For the text-containing cell, return its midpoint in [X, Y] coordinate format. 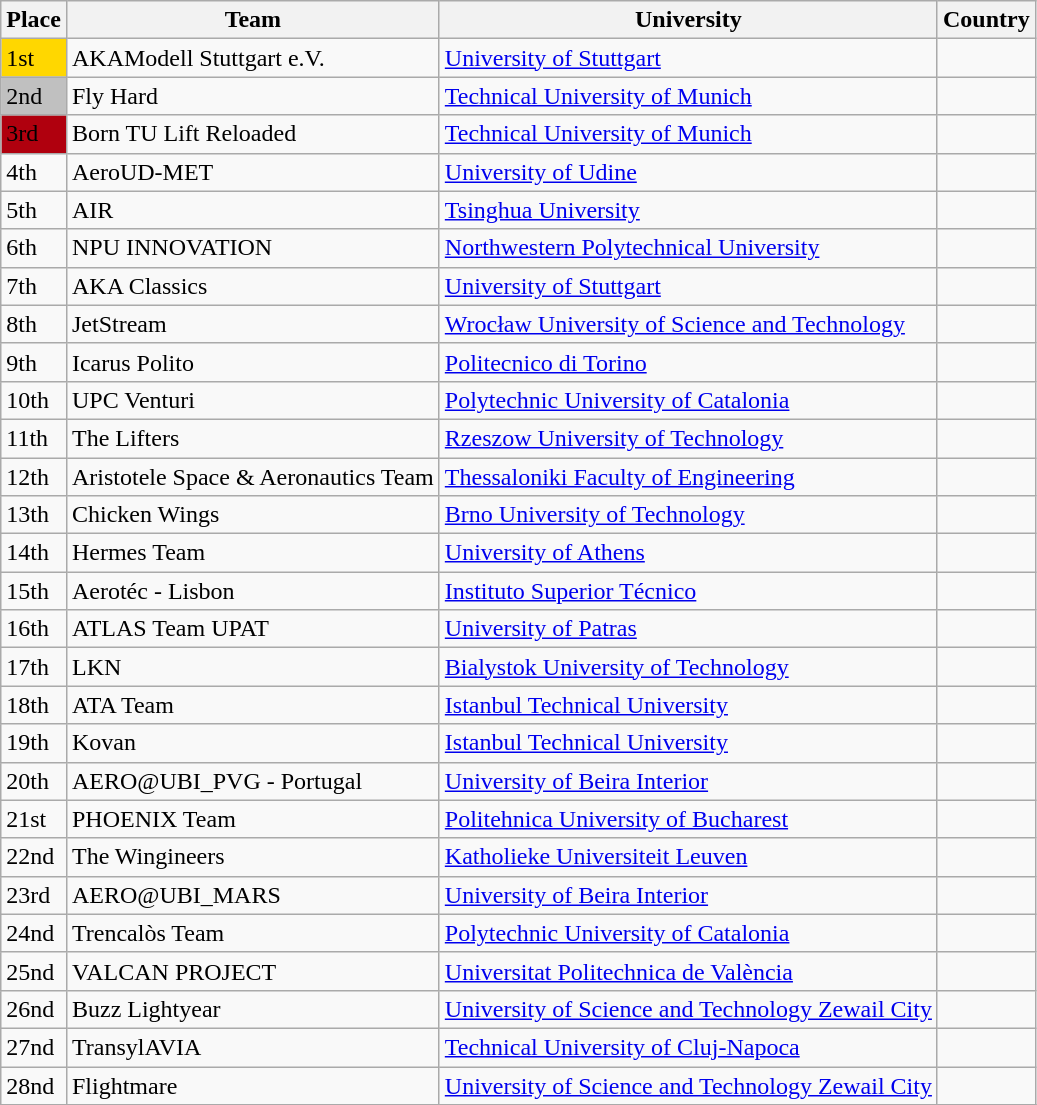
University of Patras [688, 629]
LKN [252, 667]
AERO@UBI_MARS [252, 895]
17th [34, 667]
Kovan [252, 743]
4th [34, 172]
Trencalòs Team [252, 933]
JetStream [252, 324]
Technical University of Cluj-Napoca [688, 1047]
Aerotéc - Lisbon [252, 591]
VALCAN PROJECT [252, 971]
12th [34, 477]
AKA Classics [252, 286]
7th [34, 286]
19th [34, 743]
ATLAS Team UPAT [252, 629]
NPU INNOVATION [252, 248]
Universitat Politechnica de València [688, 971]
Wrocław University of Science and Technology [688, 324]
Born TU Lift Reloaded [252, 134]
Fly Hard [252, 96]
ATA Team [252, 705]
1st [34, 58]
Place [34, 20]
Katholieke Universiteit Leuven [688, 857]
AERO@UBI_PVG - Portugal [252, 781]
Northwestern Polytechnical University [688, 248]
Team [252, 20]
University [688, 20]
Country [986, 20]
10th [34, 400]
Thessaloniki Faculty of Engineering [688, 477]
8th [34, 324]
15th [34, 591]
9th [34, 362]
11th [34, 438]
28nd [34, 1085]
24nd [34, 933]
Bialystok University of Technology [688, 667]
Buzz Lightyear [252, 1009]
University of Athens [688, 553]
14th [34, 553]
Chicken Wings [252, 515]
23rd [34, 895]
20th [34, 781]
2nd [34, 96]
16th [34, 629]
Brno University of Technology [688, 515]
Politehnica University of Bucharest [688, 819]
3rd [34, 134]
UPC Venturi [252, 400]
AKAModell Stuttgart e.V. [252, 58]
21st [34, 819]
AIR [252, 210]
AeroUD-MET [252, 172]
26nd [34, 1009]
Flightmare [252, 1085]
13th [34, 515]
University of Udine [688, 172]
22nd [34, 857]
Aristotele Space & Aeronautics Team [252, 477]
Tsinghua University [688, 210]
Instituto Superior Técnico [688, 591]
The Lifters [252, 438]
18th [34, 705]
27nd [34, 1047]
25nd [34, 971]
PHOENIX Team [252, 819]
Politecnico di Torino [688, 362]
TransylAVIA [252, 1047]
Hermes Team [252, 553]
The Wingineers [252, 857]
Icarus Polito [252, 362]
6th [34, 248]
Rzeszow University of Technology [688, 438]
5th [34, 210]
